Return (x, y) of the center of cell containing provided text 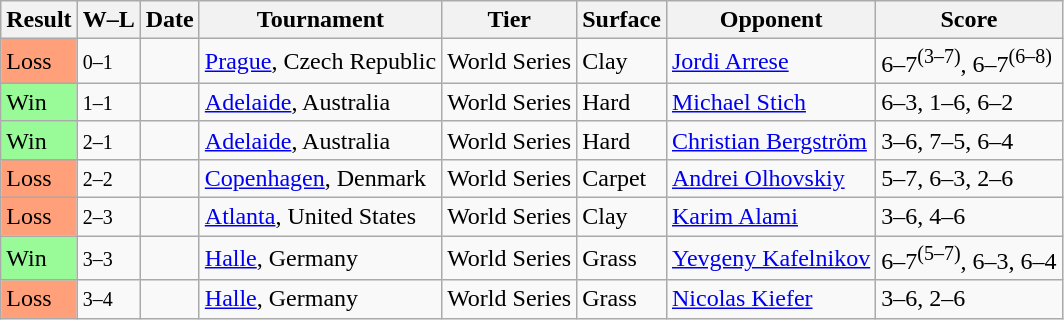
Atlanta, United States (320, 217)
3–6, 7–5, 6–4 (969, 140)
Carpet (622, 178)
2–2 (108, 178)
Copenhagen, Denmark (320, 178)
Andrei Olhovskiy (770, 178)
Nicolas Kiefer (770, 299)
Michael Stich (770, 102)
2–3 (108, 217)
Tournament (320, 20)
5–7, 6–3, 2–6 (969, 178)
Prague, Czech Republic (320, 62)
Result (39, 20)
0–1 (108, 62)
1–1 (108, 102)
Tier (510, 20)
Score (969, 20)
Karim Alami (770, 217)
W–L (108, 20)
3–6, 4–6 (969, 217)
Yevgeny Kafelnikov (770, 258)
Surface (622, 20)
Christian Bergström (770, 140)
Jordi Arrese (770, 62)
Date (170, 20)
3–3 (108, 258)
6–7(5–7), 6–3, 6–4 (969, 258)
6–3, 1–6, 6–2 (969, 102)
2–1 (108, 140)
3–4 (108, 299)
Opponent (770, 20)
3–6, 2–6 (969, 299)
6–7(3–7), 6–7(6–8) (969, 62)
